Return (x, y) of the center of cell containing provided text 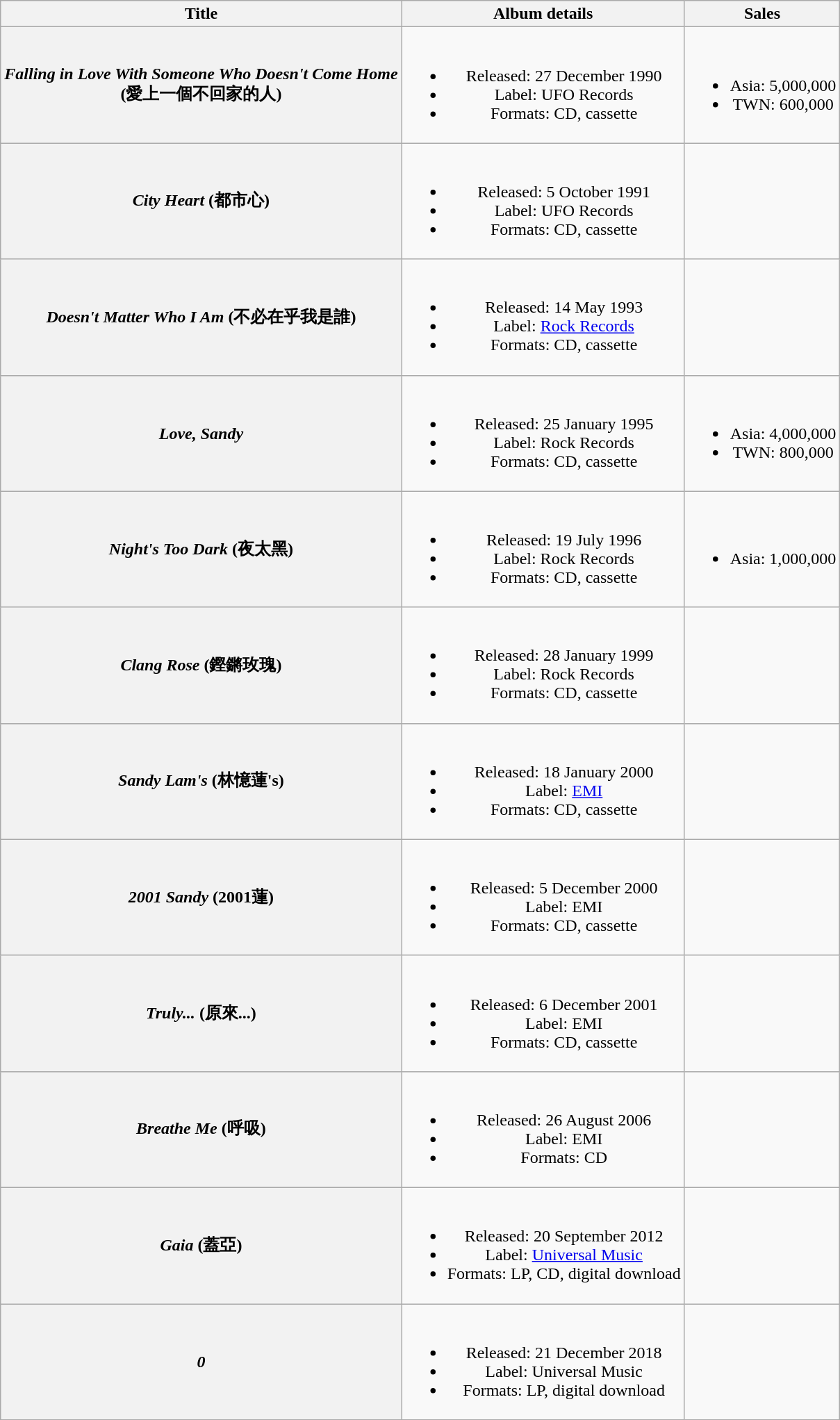
Released: 27 December 1990Label: UFO RecordsFormats: CD, cassette (543, 85)
Released: 20 September 2012Label: Universal MusicFormats: LP, CD, digital download (543, 1245)
Released: 14 May 1993Label: Rock RecordsFormats: CD, cassette (543, 317)
Asia: 1,000,000 (762, 549)
Sales (762, 14)
Released: 5 December 2000Label: EMIFormats: CD, cassette (543, 898)
Falling in Love With Someone Who Doesn't Come Home(愛上一個不回家的人) (201, 85)
2001 Sandy (2001蓮) (201, 898)
Released: 21 December 2018Label: Universal MusicFormats: LP, digital download (543, 1362)
Released: 25 January 1995Label: Rock RecordsFormats: CD, cassette (543, 434)
Released: 26 August 2006Label: EMIFormats: CD (543, 1130)
Love, Sandy (201, 434)
Truly... (原來...) (201, 1013)
Title (201, 14)
Gaia (蓋亞) (201, 1245)
Asia: 5,000,000TWN: 600,000 (762, 85)
Released: 28 January 1999Label: Rock RecordsFormats: CD, cassette (543, 666)
0 (201, 1362)
Released: 5 October 1991Label: UFO RecordsFormats: CD, cassette (543, 201)
Breathe Me (呼吸) (201, 1130)
Released: 18 January 2000Label: EMIFormats: CD, cassette (543, 781)
City Heart (都市心) (201, 201)
Clang Rose (鏗鏘玫瑰) (201, 666)
Album details (543, 14)
Night's Too Dark (夜太黑) (201, 549)
Released: 19 July 1996Label: Rock RecordsFormats: CD, cassette (543, 549)
Doesn't Matter Who I Am (不必在乎我是誰) (201, 317)
Sandy Lam's (林憶蓮's) (201, 781)
Released: 6 December 2001Label: EMIFormats: CD, cassette (543, 1013)
Asia: 4,000,000TWN: 800,000 (762, 434)
